Return the [x, y] coordinate for the center point of the cell that contains the specified text.  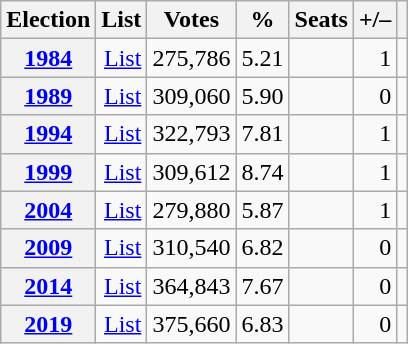
Election [48, 20]
322,793 [192, 134]
1999 [48, 172]
5.87 [262, 210]
309,612 [192, 172]
309,060 [192, 96]
% [262, 20]
275,786 [192, 58]
Seats [321, 20]
6.83 [262, 324]
Votes [192, 20]
2004 [48, 210]
1984 [48, 58]
+/– [374, 20]
6.82 [262, 248]
310,540 [192, 248]
1994 [48, 134]
5.90 [262, 96]
364,843 [192, 286]
2014 [48, 286]
8.74 [262, 172]
1989 [48, 96]
375,660 [192, 324]
2019 [48, 324]
5.21 [262, 58]
2009 [48, 248]
7.81 [262, 134]
279,880 [192, 210]
7.67 [262, 286]
